Determine the (X, Y) coordinate at the center of the cell enclosing the given text.  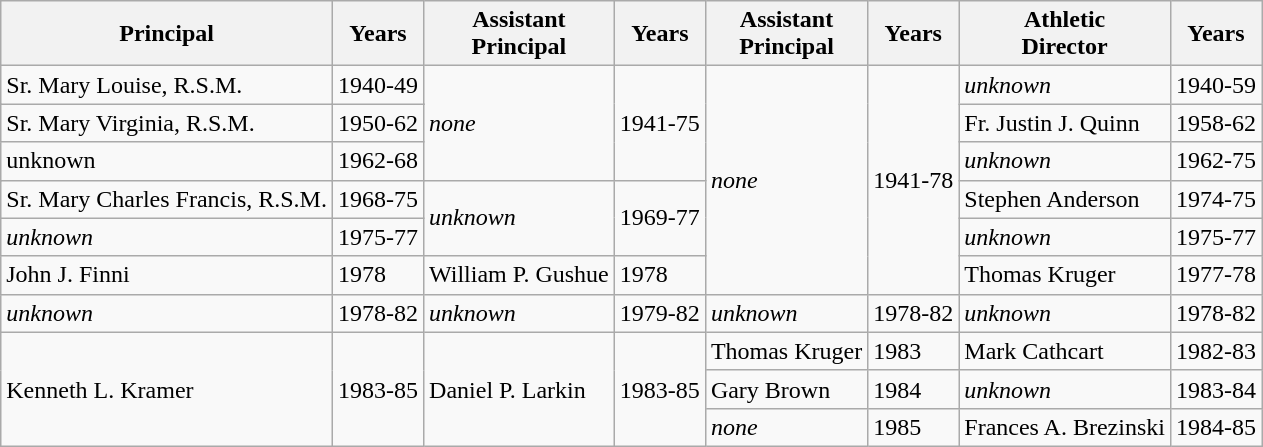
1969-77 (660, 218)
1968-75 (378, 199)
Sr. Mary Virginia, R.S.M. (167, 123)
1984-85 (1216, 427)
1962-68 (378, 161)
Gary Brown (786, 389)
Sr. Mary Charles Francis, R.S.M. (167, 199)
Fr. Justin J. Quinn (1065, 123)
AthleticDirector (1065, 34)
1982-83 (1216, 351)
Frances A. Brezinski (1065, 427)
1941-78 (914, 180)
John J. Finni (167, 275)
1940-59 (1216, 85)
1985 (914, 427)
Mark Cathcart (1065, 351)
1962-75 (1216, 161)
1984 (914, 389)
Stephen Anderson (1065, 199)
1977-78 (1216, 275)
1958-62 (1216, 123)
Sr. Mary Louise, R.S.M. (167, 85)
1974-75 (1216, 199)
Daniel P. Larkin (520, 389)
1941-75 (660, 123)
1983-84 (1216, 389)
1979-82 (660, 313)
1940-49 (378, 85)
Kenneth L. Kramer (167, 389)
Principal (167, 34)
1950-62 (378, 123)
1983 (914, 351)
William P. Gushue (520, 275)
